Pinpoint the cell where the given text exists, returning its [x, y] midpoint coordinate. 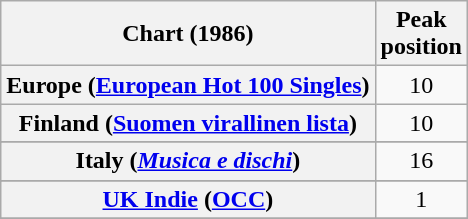
UK Indie (OCC) [188, 199]
Peakposition [421, 34]
Italy (Musica e dischi) [188, 161]
16 [421, 161]
Chart (1986) [188, 34]
Finland (Suomen virallinen lista) [188, 123]
1 [421, 199]
Europe (European Hot 100 Singles) [188, 85]
